Pinpoint the cell where the given text exists, returning its [X, Y] midpoint coordinate. 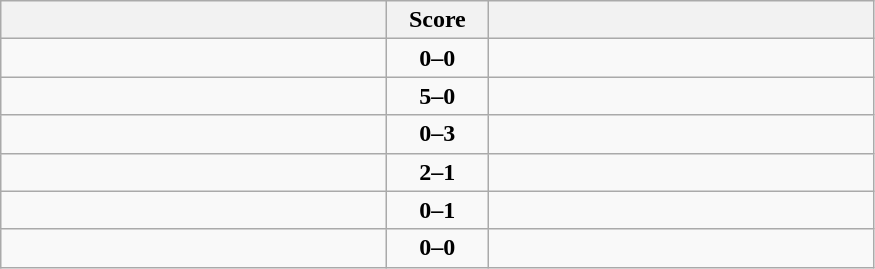
5–0 [438, 96]
0–3 [438, 134]
0–1 [438, 210]
Score [438, 20]
2–1 [438, 172]
